Determine the [x, y] coordinate at the center of the cell enclosing the given text.  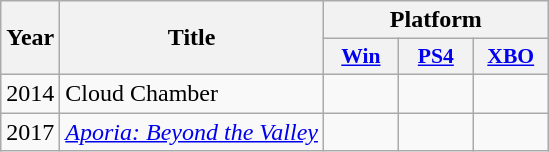
Year [30, 38]
PS4 [436, 57]
Aporia: Beyond the Valley [192, 131]
Win [360, 57]
Title [192, 38]
Cloud Chamber [192, 93]
2014 [30, 93]
XBO [510, 57]
2017 [30, 131]
Platform [436, 20]
